For the text-containing cell, return its midpoint in [X, Y] coordinate format. 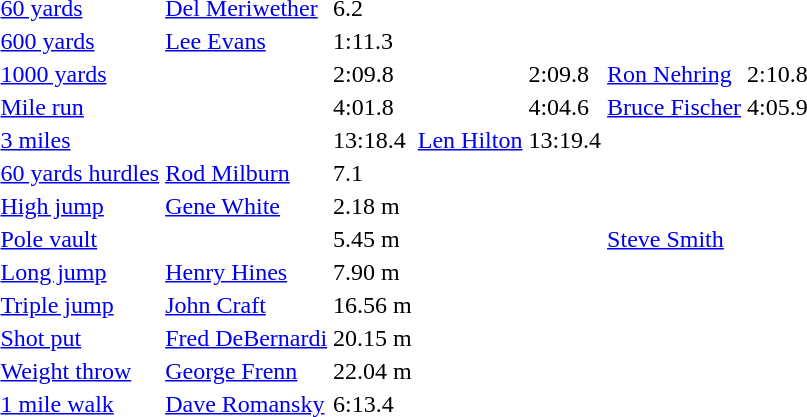
Fred DeBernardi [246, 338]
Len Hilton [470, 140]
7.1 [373, 173]
Lee Evans [246, 41]
4:04.6 [565, 107]
16.56 m [373, 305]
7.90 m [373, 272]
Bruce Fischer [674, 107]
1:11.3 [373, 41]
Gene White [246, 206]
5.45 m [373, 239]
Ron Nehring [674, 74]
4:01.8 [373, 107]
13:19.4 [565, 140]
Rod Milburn [246, 173]
George Frenn [246, 371]
Steve Smith [674, 239]
22.04 m [373, 371]
Henry Hines [246, 272]
13:18.4 [373, 140]
2.18 m [373, 206]
20.15 m [373, 338]
John Craft [246, 305]
